Return the [x, y] coordinate for the center point of the cell that contains the specified text.  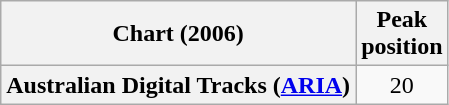
Peakposition [402, 34]
20 [402, 85]
Chart (2006) [178, 34]
Australian Digital Tracks (ARIA) [178, 85]
